Provide the [x, y] coordinate of the cell's center where the given text is located.  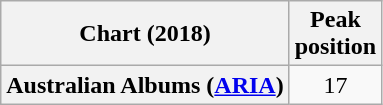
Australian Albums (ARIA) [145, 85]
Peak position [335, 34]
17 [335, 85]
Chart (2018) [145, 34]
